Output the (x, y) coordinate of the center of the cell containing the given text.  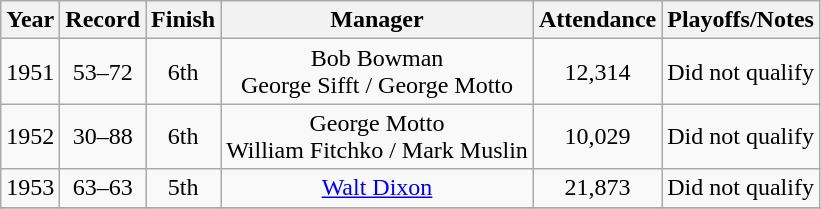
Bob Bowman George Sifft / George Motto (378, 72)
Year (30, 20)
Finish (184, 20)
George Motto William Fitchko / Mark Muslin (378, 136)
21,873 (597, 188)
Manager (378, 20)
63–63 (103, 188)
Record (103, 20)
Walt Dixon (378, 188)
Attendance (597, 20)
1952 (30, 136)
5th (184, 188)
1953 (30, 188)
Playoffs/Notes (741, 20)
30–88 (103, 136)
10,029 (597, 136)
12,314 (597, 72)
53–72 (103, 72)
1951 (30, 72)
